Capture the cell that displays the provided text and extract its [X, Y] central coordinate. 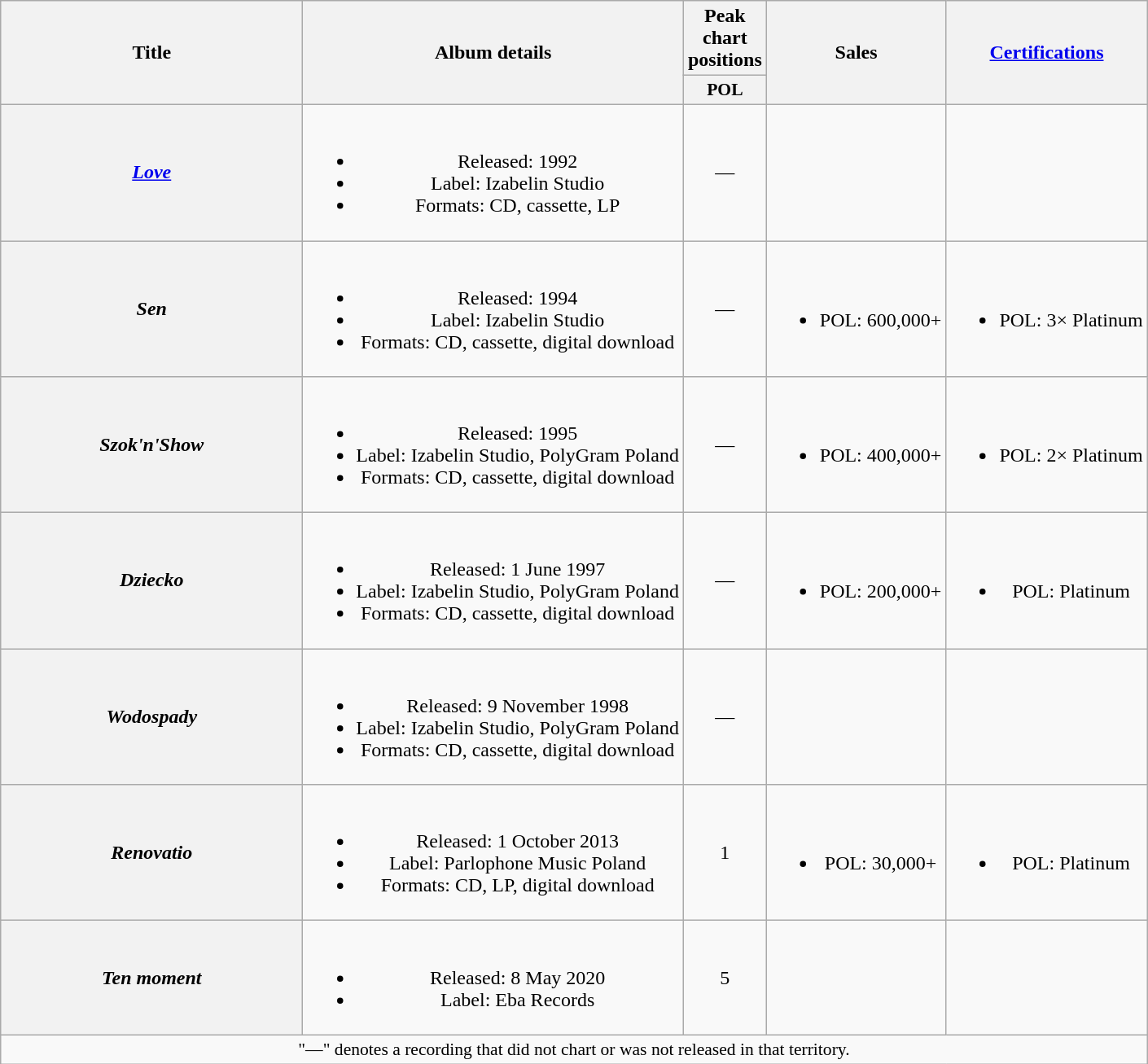
Peak chart positions [725, 38]
Dziecko [151, 581]
Released: 1 June 1997Label: Izabelin Studio, PolyGram PolandFormats: CD, cassette, digital download [493, 581]
Love [151, 173]
Certifications [1047, 53]
Title [151, 53]
Sen [151, 309]
POL: 600,000+ [857, 309]
1 [725, 853]
Album details [493, 53]
Released: 8 May 2020Label: Eba Records [493, 978]
Wodospady [151, 716]
"—" denotes a recording that did not chart or was not released in that territory. [574, 1049]
Released: 9 November 1998Label: Izabelin Studio, PolyGram PolandFormats: CD, cassette, digital download [493, 716]
POL: 400,000+ [857, 444]
Released: 1992Label: Izabelin StudioFormats: CD, cassette, LP [493, 173]
Renovatio [151, 853]
POL: 30,000+ [857, 853]
Released: 1 October 2013Label: Parlophone Music PolandFormats: CD, LP, digital download [493, 853]
Ten moment [151, 978]
Released: 1994Label: Izabelin StudioFormats: CD, cassette, digital download [493, 309]
POL: 200,000+ [857, 581]
Released: 1995Label: Izabelin Studio, PolyGram PolandFormats: CD, cassette, digital download [493, 444]
POL: 3× Platinum [1047, 309]
Sales [857, 53]
POL: 2× Platinum [1047, 444]
Szok'n'Show [151, 444]
5 [725, 978]
POL [725, 90]
